Determine the [X, Y] coordinate at the center of the cell enclosing the given text.  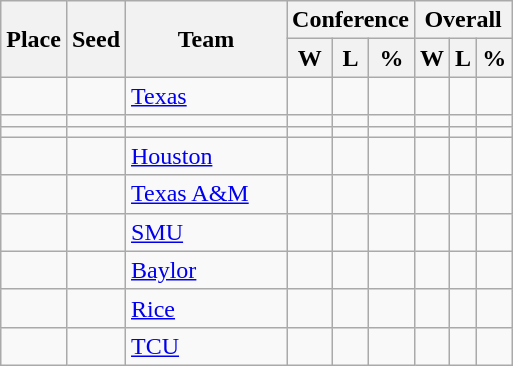
TCU [206, 346]
Houston [206, 156]
SMU [206, 232]
Overall [462, 20]
Seed [96, 39]
Conference [351, 20]
Team [206, 39]
Baylor [206, 270]
Rice [206, 308]
Texas [206, 96]
Place [34, 39]
Texas A&M [206, 194]
